Extract the (X, Y) coordinate from the center of the cell holding the provided text.  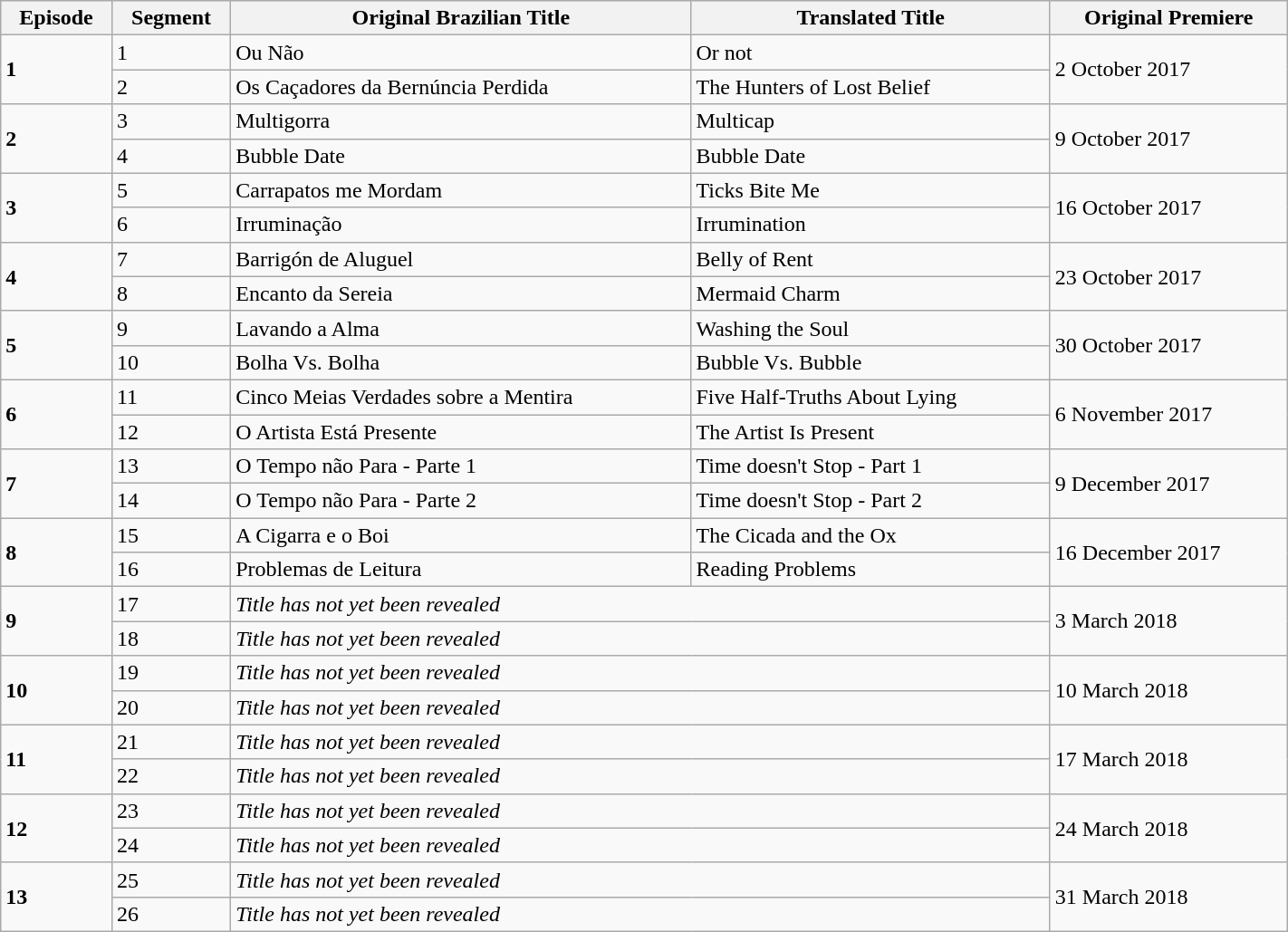
15 (170, 535)
Irrumination (870, 225)
Reading Problems (870, 570)
Ticks Bite Me (870, 190)
Time doesn't Stop - Part 1 (870, 466)
Translated Title (870, 18)
16 December 2017 (1168, 552)
10 March 2018 (1168, 690)
14 (170, 501)
Cinco Meias Verdades sobre a Mentira (461, 397)
Os Caçadores da Bernúncia Perdida (461, 87)
Carrapatos me Mordam (461, 190)
A Cigarra e o Boi (461, 535)
2 October 2017 (1168, 70)
Five Half-Truths About Lying (870, 397)
3 March 2018 (1168, 621)
Multicap (870, 121)
O Tempo não Para - Parte 1 (461, 466)
16 October 2017 (1168, 207)
Or not (870, 53)
Washing the Soul (870, 328)
Bolha Vs. Bolha (461, 362)
24 March 2018 (1168, 828)
Segment (170, 18)
6 November 2017 (1168, 414)
16 (170, 570)
O Artista Está Presente (461, 432)
31 March 2018 (1168, 897)
Mermaid Charm (870, 293)
Time doesn't Stop - Part 2 (870, 501)
Encanto da Sereia (461, 293)
20 (170, 707)
Episode (56, 18)
17 (170, 604)
Original Premiere (1168, 18)
18 (170, 639)
17 March 2018 (1168, 759)
9 October 2017 (1168, 139)
19 (170, 673)
Lavando a Alma (461, 328)
Irruminação (461, 225)
The Artist Is Present (870, 432)
22 (170, 776)
Barrigón de Aluguel (461, 259)
Belly of Rent (870, 259)
Problemas de Leitura (461, 570)
Bubble Vs. Bubble (870, 362)
21 (170, 742)
Original Brazilian Title (461, 18)
23 October 2017 (1168, 276)
Ou Não (461, 53)
26 (170, 914)
23 (170, 811)
O Tempo não Para - Parte 2 (461, 501)
Multigorra (461, 121)
The Hunters of Lost Belief (870, 87)
9 December 2017 (1168, 484)
24 (170, 845)
25 (170, 879)
The Cicada and the Ox (870, 535)
30 October 2017 (1168, 345)
